From the cell containing the given text, extract its center point as [x, y] coordinate. 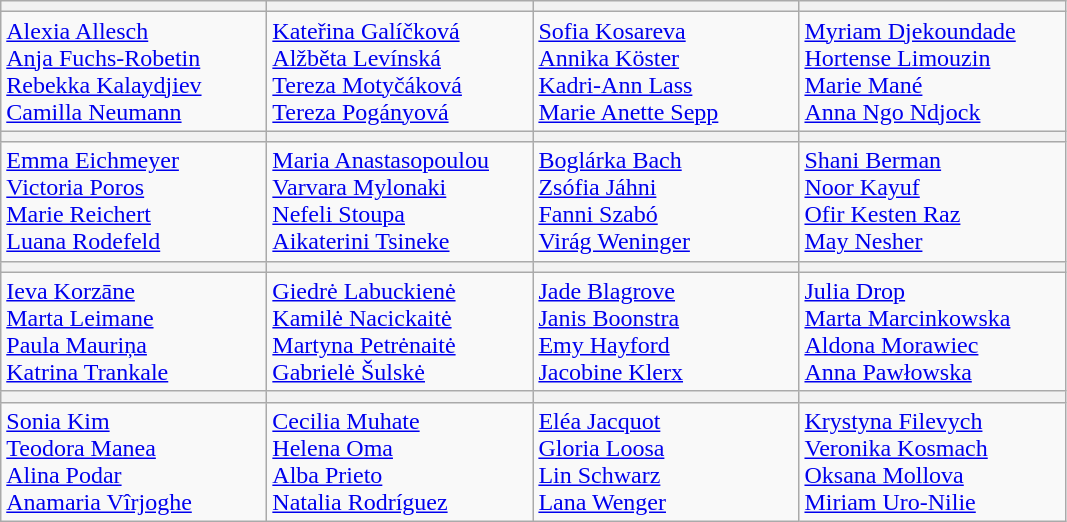
Eléa JacquotGloria LoosaLin SchwarzLana Wenger [666, 462]
Sonia KimTeodora ManeaAlina PodarAnamaria Vîrjoghe [134, 462]
Cecilia MuhateHelena OmaAlba PrietoNatalia Rodríguez [400, 462]
Ieva KorzāneMarta LeimanePaula MauriņaKatrina Trankale [134, 332]
Myriam DjekoundadeHortense LimouzinMarie ManéAnna Ngo Ndjock [932, 72]
Boglárka BachZsófia JáhniFanni SzabóVirág Weninger [666, 202]
Maria AnastasopoulouVarvara MylonakiNefeli StoupaAikaterini Tsineke [400, 202]
Alexia AlleschAnja Fuchs-RobetinRebekka KalaydjievCamilla Neumann [134, 72]
Kateřina GalíčkováAlžběta LevínskáTereza MotyčákováTereza Pogányová [400, 72]
Giedrė LabuckienėKamilė NacickaitėMartyna PetrėnaitėGabrielė Šulskė [400, 332]
Sofia KosarevaAnnika KösterKadri-Ann LassMarie Anette Sepp [666, 72]
Julia DropMarta MarcinkowskaAldona MorawiecAnna Pawłowska [932, 332]
Emma EichmeyerVictoria PorosMarie ReichertLuana Rodefeld [134, 202]
Krystyna FilevychVeronika KosmachOksana MollovaMiriam Uro-Nilie [932, 462]
Jade BlagroveJanis BoonstraEmy HayfordJacobine Klerx [666, 332]
Shani BermanNoor KayufOfir Kesten RazMay Nesher [932, 202]
